Identify which cell holds the provided text, then report its [X, Y] central coordinate. 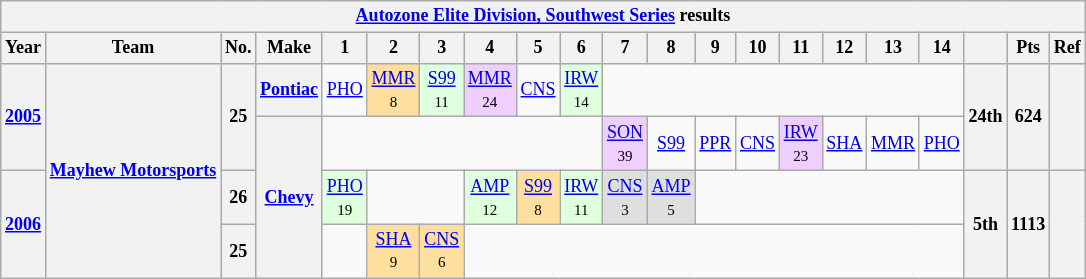
Pontiac [290, 90]
2 [394, 48]
Autozone Elite Division, Southwest Series results [543, 16]
S99 [671, 144]
MMR8 [394, 90]
9 [716, 48]
MMR [894, 144]
S998 [538, 197]
CNS6 [442, 251]
Chevy [290, 198]
Ref [1067, 48]
11 [800, 48]
14 [942, 48]
2006 [24, 224]
AMP5 [671, 197]
5 [538, 48]
SHA9 [394, 251]
24th [986, 116]
CNS3 [626, 197]
AMP12 [490, 197]
SON39 [626, 144]
SHA [844, 144]
1 [344, 48]
MMR24 [490, 90]
2005 [24, 116]
Team [132, 48]
10 [758, 48]
PPR [716, 144]
S9911 [442, 90]
Pts [1028, 48]
624 [1028, 116]
Mayhew Motorsports [132, 170]
6 [582, 48]
PHO19 [344, 197]
12 [844, 48]
7 [626, 48]
IRW11 [582, 197]
5th [986, 224]
IRW23 [800, 144]
No. [238, 48]
26 [238, 197]
3 [442, 48]
8 [671, 48]
13 [894, 48]
4 [490, 48]
Year [24, 48]
Make [290, 48]
IRW14 [582, 90]
1113 [1028, 224]
